Find where the given text appears and provide that cell's center as [x, y] coordinate. 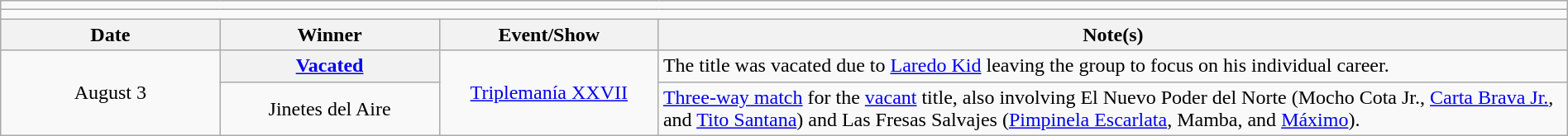
Vacated [329, 66]
Triplemanía XXVII [549, 92]
Event/Show [549, 35]
Date [111, 35]
Note(s) [1113, 35]
Winner [329, 35]
August 3 [111, 92]
Jinetes del Aire [329, 109]
The title was vacated due to Laredo Kid leaving the group to focus on his individual career. [1113, 66]
